For the text-containing cell, return its midpoint in (x, y) coordinate format. 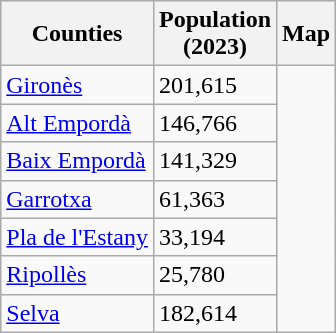
146,766 (214, 123)
25,780 (214, 275)
Pla de l'Estany (78, 237)
61,363 (214, 199)
33,194 (214, 237)
Map (306, 34)
Garrotxa (78, 199)
Selva (78, 313)
Counties (78, 34)
182,614 (214, 313)
Ripollès (78, 275)
201,615 (214, 85)
141,329 (214, 161)
Alt Empordà (78, 123)
Baix Empordà (78, 161)
Population(2023) (214, 34)
Gironès (78, 85)
